Identify which cell holds the provided text, then report its (x, y) central coordinate. 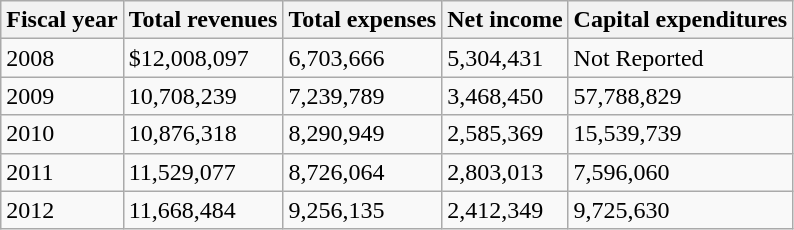
9,725,630 (680, 210)
5,304,431 (505, 58)
Not Reported (680, 58)
8,726,064 (362, 172)
Total revenues (203, 20)
Capital expenditures (680, 20)
11,529,077 (203, 172)
10,876,318 (203, 134)
2008 (62, 58)
10,708,239 (203, 96)
2,585,369 (505, 134)
2010 (62, 134)
7,596,060 (680, 172)
2009 (62, 96)
Total expenses (362, 20)
6,703,666 (362, 58)
11,668,484 (203, 210)
2011 (62, 172)
2,803,013 (505, 172)
Fiscal year (62, 20)
9,256,135 (362, 210)
$12,008,097 (203, 58)
2012 (62, 210)
3,468,450 (505, 96)
8,290,949 (362, 134)
15,539,739 (680, 134)
7,239,789 (362, 96)
2,412,349 (505, 210)
57,788,829 (680, 96)
Net income (505, 20)
